Extract the (X, Y) coordinate from the center of the cell holding the provided text.  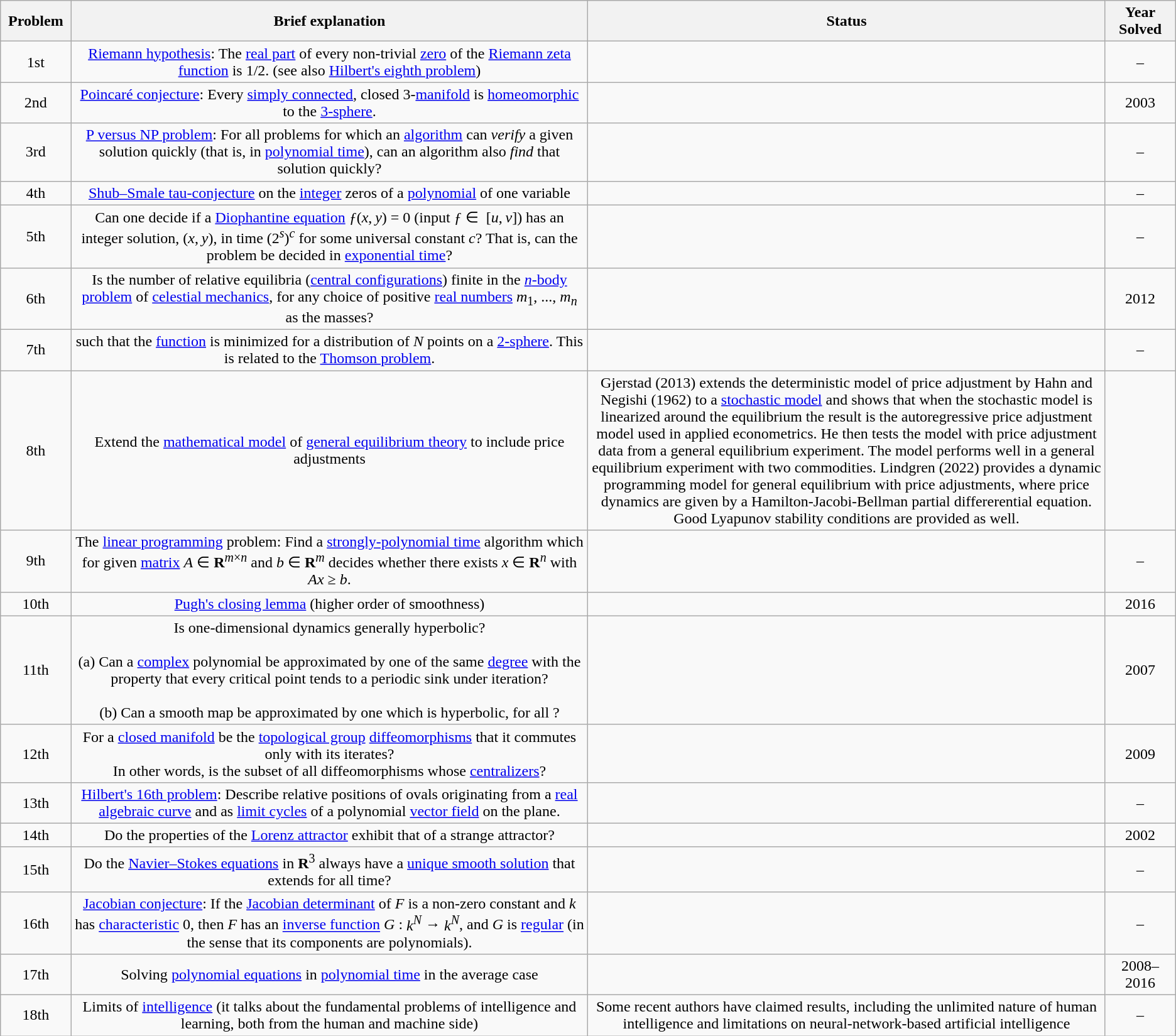
4th (36, 193)
2002 (1140, 835)
Brief explanation (329, 21)
2007 (1140, 670)
such that the function is minimized for a distribution of N points on a 2-sphere. This is related to the Thomson problem. (329, 349)
Do the Navier–Stokes equations in R3 always have a unique smooth solution that extends for all time? (329, 870)
18th (36, 1015)
2009 (1140, 753)
Status (847, 21)
Problem (36, 21)
Pugh's closing lemma (higher order of smoothness) (329, 604)
14th (36, 835)
Do the properties of the Lorenz attractor exhibit that of a strange attractor? (329, 835)
7th (36, 349)
Shub–Smale tau-conjecture on the integer zeros of a polynomial of one variable (329, 193)
Solving polynomial equations in polynomial time in the average case (329, 975)
3rd (36, 152)
1st (36, 62)
10th (36, 604)
Extend the mathematical model of general equilibrium theory to include price adjustments (329, 450)
2012 (1140, 298)
Year Solved (1140, 21)
12th (36, 753)
Riemann hypothesis: The real part of every non-trivial zero of the Riemann zeta function is 1/2. (see also Hilbert's eighth problem) (329, 62)
17th (36, 975)
9th (36, 562)
13th (36, 803)
Limits of intelligence (it talks about the fundamental problems of intelligence and learning, both from the human and machine side) (329, 1015)
2nd (36, 103)
Poincaré conjecture: Every simply connected, closed 3-manifold is homeomorphic to the 3-sphere. (329, 103)
2003 (1140, 103)
15th (36, 870)
11th (36, 670)
6th (36, 298)
2008–2016 (1140, 975)
8th (36, 450)
2016 (1140, 604)
16th (36, 924)
5th (36, 236)
